Search for the cell housing the specified text and yield its (x, y) center coordinate. 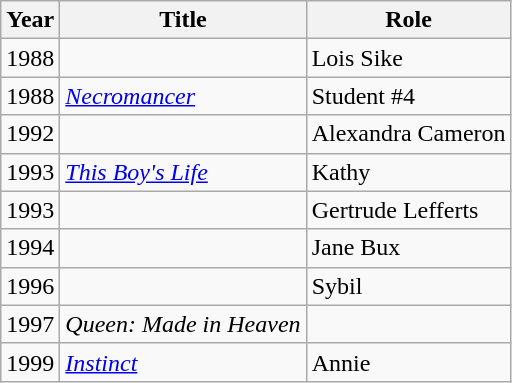
Annie (408, 362)
Sybil (408, 286)
1992 (30, 134)
Instinct (183, 362)
Alexandra Cameron (408, 134)
Title (183, 20)
Queen: Made in Heaven (183, 324)
Role (408, 20)
Student #4 (408, 96)
1996 (30, 286)
Necromancer (183, 96)
Year (30, 20)
This Boy's Life (183, 172)
1999 (30, 362)
Lois Sike (408, 58)
Gertrude Lefferts (408, 210)
1994 (30, 248)
Jane Bux (408, 248)
Kathy (408, 172)
1997 (30, 324)
